Pinpoint the cell where the given text exists, returning its [X, Y] midpoint coordinate. 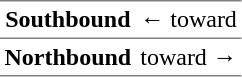
Northbound [68, 57]
← toward [189, 20]
Southbound [68, 20]
toward → [189, 57]
